Provide the [x, y] coordinate of the cell's center where the given text is located.  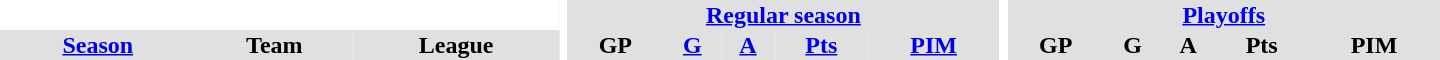
Season [98, 45]
Regular season [783, 15]
League [456, 45]
Team [274, 45]
Playoffs [1224, 15]
